Find where the given text appears and provide that cell's center as [x, y] coordinate. 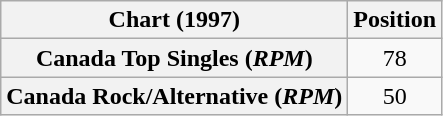
Position [395, 20]
Canada Rock/Alternative (RPM) [174, 96]
50 [395, 96]
78 [395, 58]
Chart (1997) [174, 20]
Canada Top Singles (RPM) [174, 58]
